Capture the cell that displays the provided text and extract its (x, y) central coordinate. 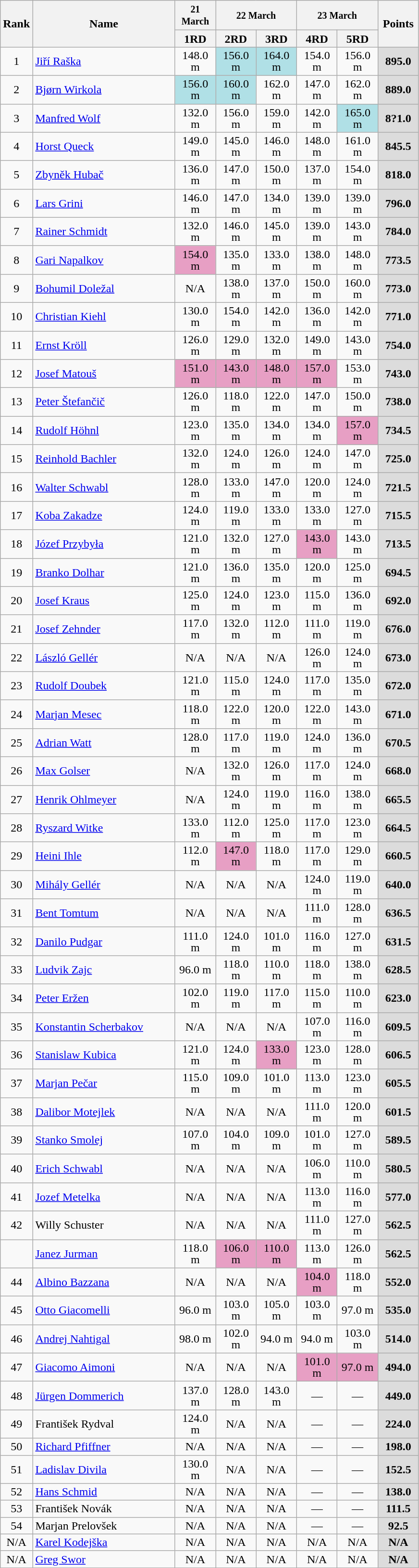
17 (16, 515)
692.0 (398, 601)
25 (16, 742)
15 (16, 459)
12 (16, 374)
22 (16, 658)
Józef Przybyła (104, 544)
František Novák (104, 1508)
9 (16, 288)
Richard Pfiffner (104, 1447)
552.0 (398, 1282)
38 (16, 1111)
16 (16, 487)
23 March (337, 15)
694.5 (398, 572)
2RD (236, 38)
Karel Kodejška (104, 1542)
Zbyněk Hubač (104, 175)
48 (16, 1396)
Bjørn Wirkola (104, 89)
18 (16, 544)
53 (16, 1508)
3RD (276, 38)
László Gellér (104, 658)
Points (398, 24)
895.0 (398, 62)
Rainer Schmidt (104, 232)
49 (16, 1424)
1 (16, 62)
796.0 (398, 203)
98.0 m (195, 1339)
21 March (195, 15)
715.5 (398, 515)
Marjan Pečar (104, 1083)
Otto Giacomelli (104, 1310)
606.5 (398, 1055)
721.5 (398, 487)
725.0 (398, 459)
738.0 (398, 402)
4 (16, 146)
8?1.0 (398, 118)
46 (16, 1339)
111.5 (398, 1508)
Jürgen Dommerich (104, 1396)
5RD (357, 38)
36 (16, 1055)
1RD (195, 38)
Jiří Raška (104, 62)
Josef Kraus (104, 601)
845.5 (398, 146)
Stanko Smolej (104, 1140)
Manfred Wolf (104, 118)
889.0 (398, 89)
28 (16, 828)
Peter Eržen (104, 998)
Reinhold Bachler (104, 459)
4RD (317, 38)
668.0 (398, 771)
161.0 m (357, 146)
Branko Dolhar (104, 572)
164.0 m (276, 62)
Henrik Ohlmeyer (104, 800)
165.0 m (357, 118)
676.0 (398, 629)
7 (16, 232)
773.5 (398, 260)
Heini Ihle (104, 857)
494.0 (398, 1367)
Walter Schwabl (104, 487)
Ladislav Divila (104, 1469)
609.5 (398, 1027)
6 (16, 203)
44 (16, 1282)
640.0 (398, 884)
45 (16, 1310)
11 (16, 345)
2 (16, 89)
33 (16, 970)
Bent Tomtum (104, 913)
Janez Jurman (104, 1254)
Christian Kiehl (104, 316)
Rudolf Höhnl (104, 431)
42 (16, 1225)
535.0 (398, 1310)
Josef Matouš (104, 374)
30 (16, 884)
Ryszard Witke (104, 828)
35 (16, 1027)
Marjan Prelovšek (104, 1526)
Mihály Gellér (104, 884)
47 (16, 1367)
Ernst Kröll (104, 345)
Josef Zehnder (104, 629)
Jozef Metelka (104, 1197)
50 (16, 1447)
32 (16, 941)
Stanislaw Kubica (104, 1055)
151.0 m (195, 374)
Peter Štefančič (104, 402)
589.5 (398, 1140)
Hans Schmid (104, 1492)
224.0 (398, 1424)
14 (16, 431)
24 (16, 714)
40 (16, 1168)
671.0 (398, 714)
159.0 m (276, 118)
Konstantin Scherbakov (104, 1027)
František Rydval (104, 1424)
631.5 (398, 941)
26 (16, 771)
51 (16, 1469)
713.5 (398, 544)
628.5 (398, 970)
Gari Napalkov (104, 260)
34 (16, 998)
577.0 (398, 1197)
37 (16, 1083)
Greg Swor (104, 1559)
3 (16, 118)
13 (16, 402)
41 (16, 1197)
784.0 (398, 232)
660.5 (398, 857)
5 (16, 175)
601.5 (398, 1111)
Andrej Nahtigal (104, 1339)
Lars Grini (104, 203)
514.0 (398, 1339)
670.5 (398, 742)
23 (16, 685)
39 (16, 1140)
138.0 (398, 1492)
54 (16, 1526)
Horst Queck (104, 146)
664.5 (398, 828)
Name (104, 24)
Dalibor Motejlek (104, 1111)
636.5 (398, 913)
Bohumil Doležal (104, 288)
21 (16, 629)
19 (16, 572)
773.0 (398, 288)
665.5 (398, 800)
Erich Schwabl (104, 1168)
605.5 (398, 1083)
20 (16, 601)
Max Golser (104, 771)
672.0 (398, 685)
29 (16, 857)
152.5 (398, 1469)
Rank (16, 24)
623.0 (398, 998)
743.0 (398, 374)
Albino Bazzana (104, 1282)
92.5 (398, 1526)
Koba Zakadze (104, 515)
Giacomo Aimoni (104, 1367)
Danilo Pudgar (104, 941)
449.0 (398, 1396)
Adrian Watt (104, 742)
22 March (257, 15)
Marjan Mesec (104, 714)
734.5 (398, 431)
153.0 m (357, 374)
771.0 (398, 316)
105.0 m (276, 1310)
Willy Schuster (104, 1225)
580.5 (398, 1168)
818.0 (398, 175)
673.0 (398, 658)
52 (16, 1492)
10 (16, 316)
27 (16, 800)
31 (16, 913)
754.0 (398, 345)
Rudolf Doubek (104, 685)
8 (16, 260)
198.0 (398, 1447)
Ludvik Zajc (104, 970)
